Return [x, y] of the center of cell containing provided text 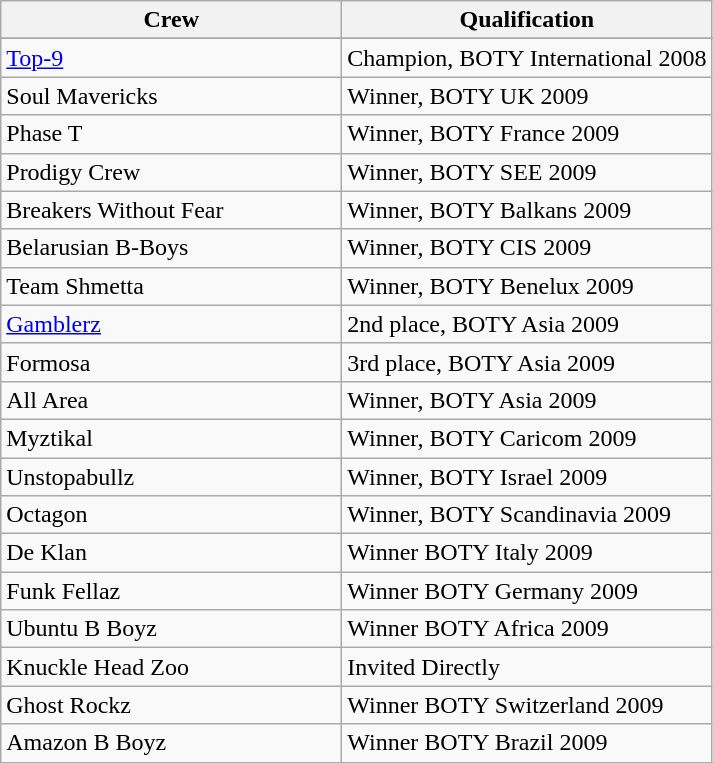
Team Shmetta [172, 286]
Winner BOTY Africa 2009 [527, 629]
Myztikal [172, 438]
Winner, BOTY SEE 2009 [527, 172]
Funk Fellaz [172, 591]
Winner, BOTY France 2009 [527, 134]
Winner, BOTY Balkans 2009 [527, 210]
Winner BOTY Germany 2009 [527, 591]
Crew [172, 20]
Winner, BOTY Benelux 2009 [527, 286]
All Area [172, 400]
Winner, BOTY Israel 2009 [527, 477]
Formosa [172, 362]
Winner BOTY Switzerland 2009 [527, 705]
Belarusian B-Boys [172, 248]
Champion, BOTY International 2008 [527, 58]
Winner BOTY Italy 2009 [527, 553]
Winner, BOTY Caricom 2009 [527, 438]
Winner, BOTY Asia 2009 [527, 400]
Top-9 [172, 58]
Winner, BOTY Scandinavia 2009 [527, 515]
Winner, BOTY UK 2009 [527, 96]
Ubuntu B Boyz [172, 629]
Gamblerz [172, 324]
Soul Mavericks [172, 96]
Amazon B Boyz [172, 743]
Knuckle Head Zoo [172, 667]
Breakers Without Fear [172, 210]
Prodigy Crew [172, 172]
Qualification [527, 20]
2nd place, BOTY Asia 2009 [527, 324]
Ghost Rockz [172, 705]
Octagon [172, 515]
Winner, BOTY CIS 2009 [527, 248]
Invited Directly [527, 667]
3rd place, BOTY Asia 2009 [527, 362]
Unstopabullz [172, 477]
Winner BOTY Brazil 2009 [527, 743]
De Klan [172, 553]
Phase T [172, 134]
